Return [x, y] of the center of cell containing provided text 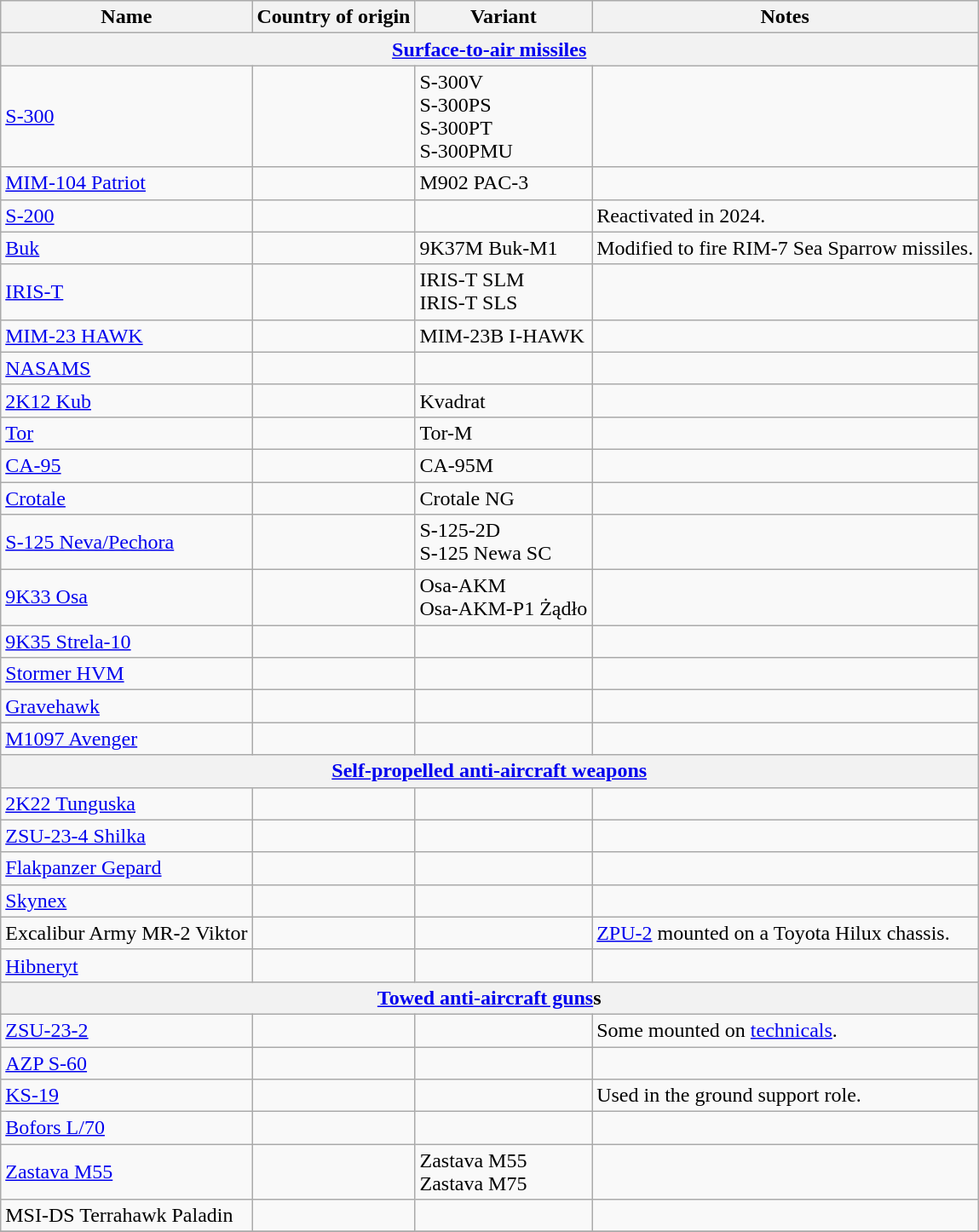
Flakpanzer Gepard [126, 868]
Some mounted on technicals. [786, 1030]
Stormer HVM [126, 674]
Skynex [126, 901]
Kvadrat [504, 400]
Modified to fire RIM-7 Sea Sparrow missiles. [786, 248]
Used in the ground support role. [786, 1096]
Surface-to-air missiles [489, 49]
Excalibur Army MR-2 Viktor [126, 933]
Bofors L/70 [126, 1128]
S-125 Neva/Pechora [126, 542]
Gravehawk [126, 706]
Zastava M55Zastava M75 [504, 1172]
M1097 Avenger [126, 739]
9K35 Strela-10 [126, 642]
Crotale [126, 498]
AZP S-60 [126, 1062]
KS-19 [126, 1096]
IRIS-T SLMIRIS-T SLS [504, 291]
ZPU-2 mounted on a Toyota Hilux chassis. [786, 933]
Crotale NG [504, 498]
CA-95M [504, 465]
MIM-23 HAWK [126, 336]
Hibneryt [126, 965]
9K37M Buk-M1 [504, 248]
Self-propelled anti-aircraft weapons [489, 771]
MSI-DS Terrahawk Paladin [126, 1216]
Zastava M55 [126, 1172]
Towed anti-aircraft gunss [489, 998]
S-200 [126, 216]
Variant [504, 17]
Buk [126, 248]
Name [126, 17]
ZSU-23-2 [126, 1030]
S-125-2DS-125 Newa SC [504, 542]
2K22 Tunguska [126, 803]
ZSU-23-4 Shilka [126, 836]
M902 PAC-3 [504, 183]
IRIS-T [126, 291]
2K12 Kub [126, 400]
MIM-23B I-HAWK [504, 336]
Notes [786, 17]
NASAMS [126, 368]
CA-95 [126, 465]
Country of origin [334, 17]
MIM-104 Patriot [126, 183]
S-300 [126, 116]
Tor [126, 433]
Reactivated in 2024. [786, 216]
Osa-AKMOsa-AKM-P1 Żądło [504, 598]
Tor-M [504, 433]
S-300VS-300PSS-300PTS-300PMU [504, 116]
9K33 Osa [126, 598]
